Find where the given text appears and provide that cell's center as [x, y] coordinate. 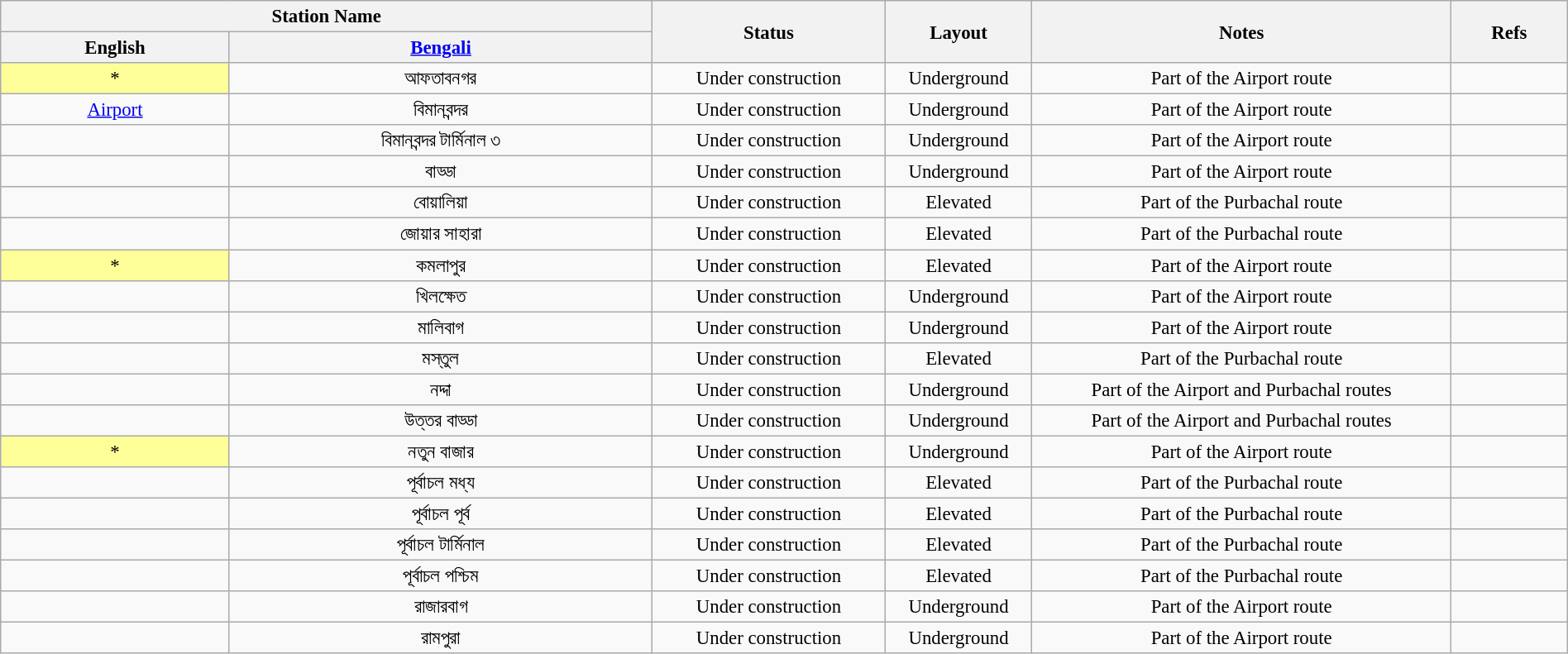
Refs [1508, 31]
নতুন বাজার [441, 451]
Airport [115, 110]
Bengali [441, 48]
রামপুরা [441, 638]
English [115, 48]
Station Name [327, 17]
কমলাপুর [441, 265]
বাড্ডা [441, 172]
পূর্বাচল টার্মিনাল [441, 545]
বোয়ালিয়া [441, 203]
পূর্বাচল পূর্ব [441, 513]
বিমানবন্দর [441, 110]
বিমানবন্দর টার্মিনাল ৩ [441, 141]
পূর্বাচল পশ্চিম [441, 576]
Status [769, 31]
নদ্দা [441, 389]
খিলক্ষেত [441, 296]
পূর্বাচল মধ্য [441, 483]
আফতাবনগর [441, 79]
মালিবাগ [441, 327]
Layout [958, 31]
জোয়ার সাহারা [441, 234]
Notes [1242, 31]
মস্তুল [441, 358]
উত্তর বাড্ডা [441, 421]
রাজারবাগ [441, 607]
